For the text-containing cell, return its midpoint in (X, Y) coordinate format. 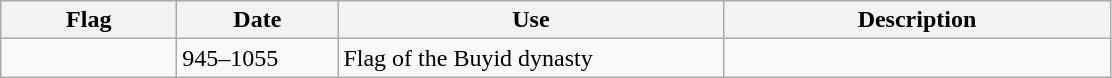
945–1055 (258, 58)
Description (917, 20)
Date (258, 20)
Flag (89, 20)
Use (531, 20)
Flag of the Buyid dynasty (531, 58)
